Scan for the cell matching the given text and deliver its (X, Y) coordinate at center. 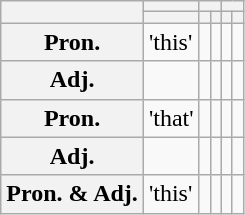
Pron. & Adj. (72, 194)
'that' (171, 118)
